Determine the (x, y) coordinate at the center of the cell enclosing the given text.  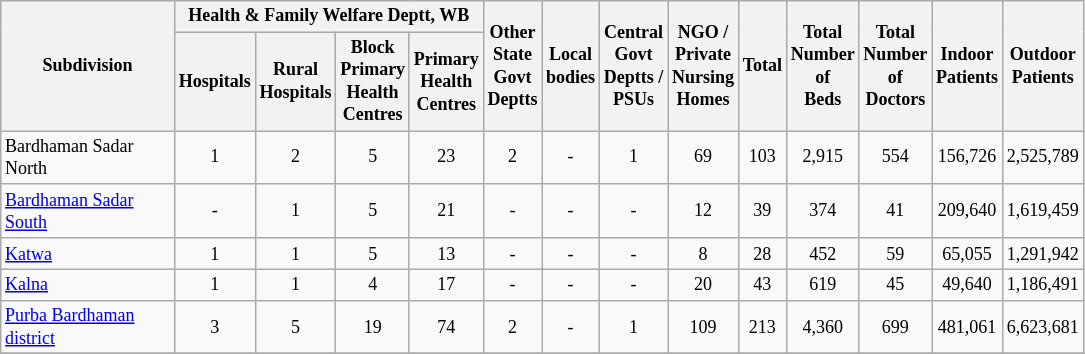
IndoorPatients (968, 66)
619 (822, 284)
65,055 (968, 254)
103 (762, 158)
69 (704, 158)
NGO /PrivateNursingHomes (704, 66)
Health & Family Welfare Deptt, WB (328, 16)
OutdoorPatients (1042, 66)
CentralGovtDeptts /PSUs (633, 66)
3 (214, 327)
2,525,789 (1042, 158)
28 (762, 254)
OtherStateGovtDeptts (512, 66)
BlockPrimaryHealthCentres (373, 82)
19 (373, 327)
Purba Bardhaman district (88, 327)
1,186,491 (1042, 284)
23 (446, 158)
4 (373, 284)
209,640 (968, 211)
481,061 (968, 327)
2,915 (822, 158)
13 (446, 254)
20 (704, 284)
49,640 (968, 284)
213 (762, 327)
6,623,681 (1042, 327)
TotalNumberofDoctors (896, 66)
Subdivision (88, 66)
4,360 (822, 327)
452 (822, 254)
8 (704, 254)
PrimaryHealthCentres (446, 82)
Total (762, 66)
156,726 (968, 158)
Katwa (88, 254)
Localbodies (571, 66)
699 (896, 327)
74 (446, 327)
45 (896, 284)
TotalNumberofBeds (822, 66)
374 (822, 211)
RuralHospitals (296, 82)
39 (762, 211)
21 (446, 211)
109 (704, 327)
59 (896, 254)
Hospitals (214, 82)
Kalna (88, 284)
554 (896, 158)
17 (446, 284)
12 (704, 211)
41 (896, 211)
1,619,459 (1042, 211)
Bardhaman Sadar South (88, 211)
1,291,942 (1042, 254)
Bardhaman Sadar North (88, 158)
43 (762, 284)
